Pinpoint the cell where the given text exists, returning its [x, y] midpoint coordinate. 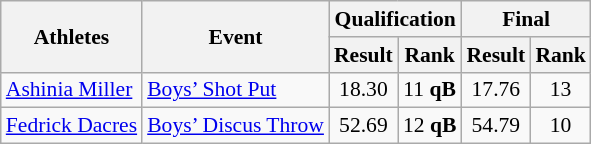
12 qB [430, 126]
Qualification [395, 19]
17.76 [496, 90]
13 [560, 90]
Boys’ Shot Put [236, 90]
Fedrick Dacres [72, 126]
11 qB [430, 90]
Event [236, 36]
54.79 [496, 126]
Athletes [72, 36]
Ashinia Miller [72, 90]
Boys’ Discus Throw [236, 126]
Final [526, 19]
52.69 [364, 126]
18.30 [364, 90]
10 [560, 126]
